Find where the given text appears and provide that cell's center as [x, y] coordinate. 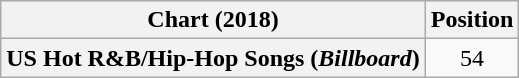
Position [472, 20]
Chart (2018) [213, 20]
54 [472, 58]
US Hot R&B/Hip-Hop Songs (Billboard) [213, 58]
